Return (x, y) of the center of cell containing provided text 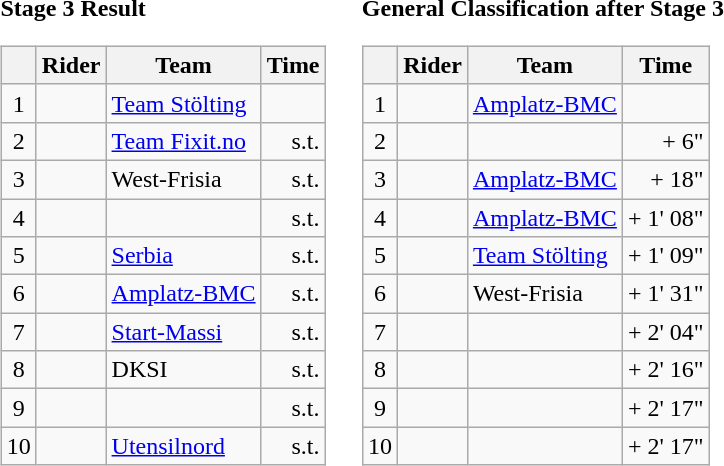
Start-Massi (184, 332)
+ 1' 08" (666, 217)
+ 2' 04" (666, 332)
+ 18" (666, 179)
+ 6" (666, 141)
+ 2' 16" (666, 370)
+ 1' 09" (666, 256)
Utensilnord (184, 446)
+ 1' 31" (666, 294)
DKSI (184, 370)
Serbia (184, 256)
Team Fixit.no (184, 141)
